Provide the (X, Y) coordinate of the cell's center where the given text is located.  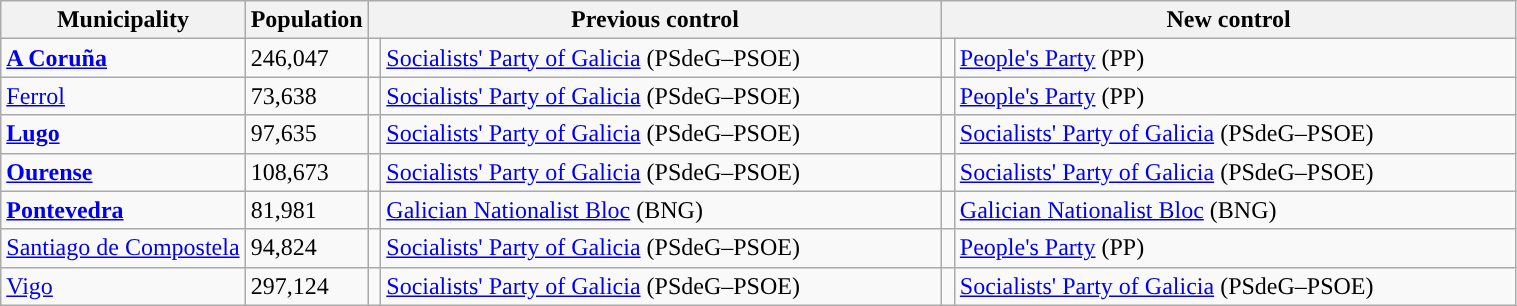
A Coruña (123, 58)
Municipality (123, 20)
246,047 (306, 58)
Lugo (123, 134)
Santiago de Compostela (123, 248)
108,673 (306, 172)
Previous control (655, 20)
81,981 (306, 210)
73,638 (306, 96)
94,824 (306, 248)
97,635 (306, 134)
Ourense (123, 172)
Population (306, 20)
Vigo (123, 286)
Ferrol (123, 96)
297,124 (306, 286)
Pontevedra (123, 210)
New control (1229, 20)
